Return the [X, Y] coordinate for the center point of the cell that contains the specified text.  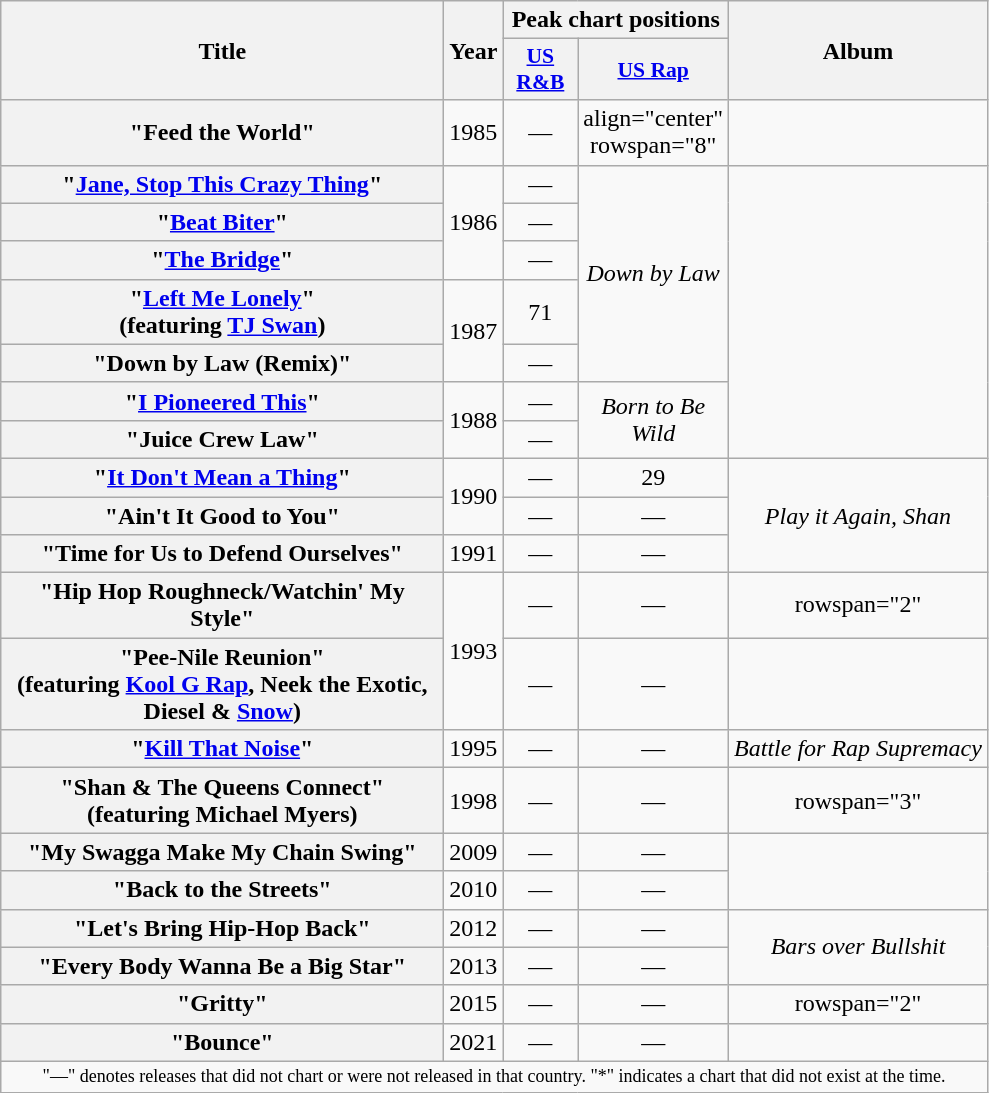
2013 [474, 966]
"Down by Law (Remix)" [222, 363]
1988 [474, 420]
Year [474, 50]
Bars over Bullshit [858, 947]
1987 [474, 330]
US R&B [540, 70]
"Feed the World" [222, 132]
2015 [474, 1004]
"Let's Bring Hip-Hop Back" [222, 928]
US Rap [654, 70]
Born to Be Wild [654, 420]
"I Pioneered This" [222, 401]
1990 [474, 496]
"It Don't Mean a Thing" [222, 477]
1986 [474, 222]
Down by Law [654, 274]
71 [540, 312]
"Back to the Streets" [222, 890]
"Kill That Noise" [222, 749]
rowspan="3" [858, 800]
1991 [474, 554]
"Beat Biter" [222, 222]
align="center" rowspan="8" [654, 132]
1998 [474, 800]
1993 [474, 652]
2010 [474, 890]
2012 [474, 928]
Album [858, 50]
"Ain't It Good to You" [222, 515]
1995 [474, 749]
"Shan & The Queens Connect"(featuring Michael Myers) [222, 800]
Play it Again, Shan [858, 515]
Battle for Rap Supremacy [858, 749]
"Jane, Stop This Crazy Thing" [222, 184]
"Juice Crew Law" [222, 439]
2009 [474, 852]
2021 [474, 1042]
"Bounce" [222, 1042]
1985 [474, 132]
"Hip Hop Roughneck/Watchin' My Style" [222, 606]
"Time for Us to Defend Ourselves" [222, 554]
"Every Body Wanna Be a Big Star" [222, 966]
Peak chart positions [616, 20]
"Pee-Nile Reunion"(featuring Kool G Rap, Neek the Exotic, Diesel & Snow) [222, 684]
"Gritty" [222, 1004]
"The Bridge" [222, 260]
"Left Me Lonely"(featuring TJ Swan) [222, 312]
29 [654, 477]
"My Swagga Make My Chain Swing" [222, 852]
Title [222, 50]
"—" denotes releases that did not chart or were not released in that country. "*" indicates a chart that did not exist at the time. [494, 1076]
